Determine the (X, Y) coordinate at the center of the cell enclosing the given text.  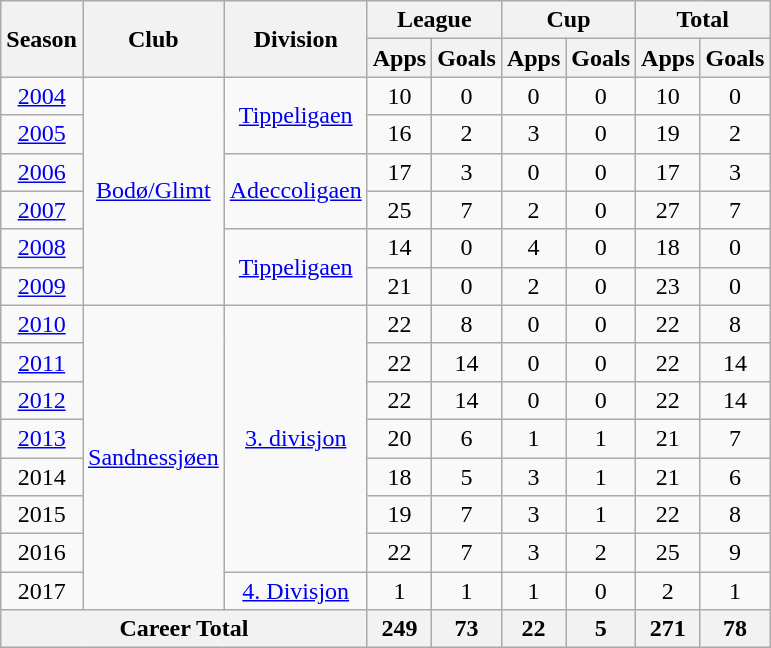
73 (467, 629)
Season (42, 39)
9 (735, 553)
271 (668, 629)
23 (668, 286)
2009 (42, 286)
Sandnessjøen (153, 457)
Cup (568, 20)
2012 (42, 400)
2015 (42, 515)
Division (296, 39)
2006 (42, 172)
78 (735, 629)
249 (399, 629)
Adeccoligaen (296, 191)
Club (153, 39)
2010 (42, 324)
2007 (42, 210)
4 (533, 248)
3. divisjon (296, 438)
16 (399, 134)
2017 (42, 591)
2013 (42, 438)
27 (668, 210)
2014 (42, 477)
Career Total (184, 629)
2004 (42, 96)
Bodø/Glimt (153, 191)
20 (399, 438)
2005 (42, 134)
League (434, 20)
2011 (42, 362)
Total (703, 20)
4. Divisjon (296, 591)
2016 (42, 553)
2008 (42, 248)
